Search for the cell housing the specified text and yield its [X, Y] center coordinate. 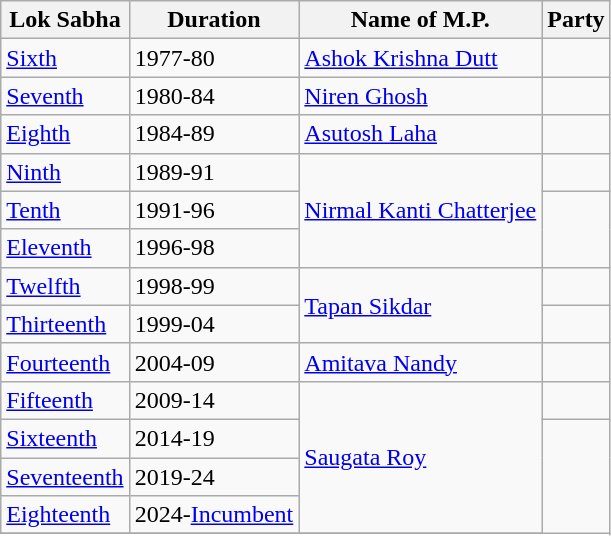
Seventeenth [65, 477]
Ashok Krishna Dutt [420, 58]
Eighth [65, 134]
1996-98 [214, 248]
2009-14 [214, 400]
Nirmal Kanti Chatterjee [420, 210]
Saugata Roy [420, 457]
1977-80 [214, 58]
Tapan Sikdar [420, 305]
1989-91 [214, 172]
Tenth [65, 210]
Thirteenth [65, 324]
Eleventh [65, 248]
2004-09 [214, 362]
Name of M.P. [420, 20]
Party [576, 20]
Ninth [65, 172]
Asutosh Laha [420, 134]
Lok Sabha [65, 20]
Niren Ghosh [420, 96]
2019-24 [214, 477]
Fifteenth [65, 400]
1999-04 [214, 324]
1998-99 [214, 286]
Sixth [65, 58]
Fourteenth [65, 362]
Twelfth [65, 286]
1984-89 [214, 134]
Duration [214, 20]
2024-Incumbent [214, 515]
Seventh [65, 96]
1980-84 [214, 96]
Sixteenth [65, 438]
Eighteenth [65, 515]
1991-96 [214, 210]
2014-19 [214, 438]
Amitava Nandy [420, 362]
